Capture the cell that displays the provided text and extract its (x, y) central coordinate. 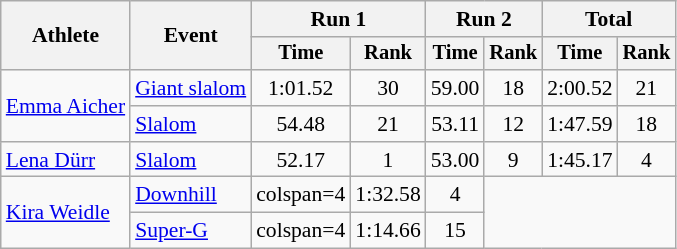
1:45.17 (580, 160)
Run 2 (484, 19)
Total (608, 19)
Run 1 (338, 19)
9 (513, 160)
Lena Dürr (66, 160)
1 (388, 160)
52.17 (300, 160)
15 (456, 231)
Event (190, 36)
53.00 (456, 160)
2:00.52 (580, 88)
59.00 (456, 88)
Downhill (190, 195)
1:14.66 (388, 231)
54.48 (300, 124)
1:01.52 (300, 88)
Athlete (66, 36)
Emma Aicher (66, 106)
1:32.58 (388, 195)
Super-G (190, 231)
1:47.59 (580, 124)
12 (513, 124)
Kira Weidle (66, 212)
53.11 (456, 124)
Giant slalom (190, 88)
30 (388, 88)
